For the text-containing cell, return its midpoint in [X, Y] coordinate format. 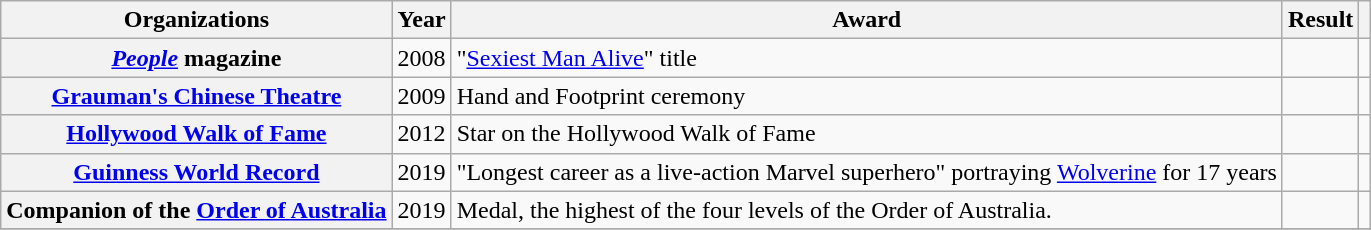
Award [866, 20]
Organizations [196, 20]
Guinness World Record [196, 172]
Hand and Footprint ceremony [866, 96]
2012 [422, 134]
Year [422, 20]
Star on the Hollywood Walk of Fame [866, 134]
Companion of the Order of Australia [196, 210]
"Longest career as a live-action Marvel superhero" portraying Wolverine for 17 years [866, 172]
Grauman's Chinese Theatre [196, 96]
Result [1320, 20]
2008 [422, 58]
"Sexiest Man Alive" title [866, 58]
2009 [422, 96]
Medal, the highest of the four levels of the Order of Australia. [866, 210]
People magazine [196, 58]
Hollywood Walk of Fame [196, 134]
